For the text-containing cell, return its midpoint in [x, y] coordinate format. 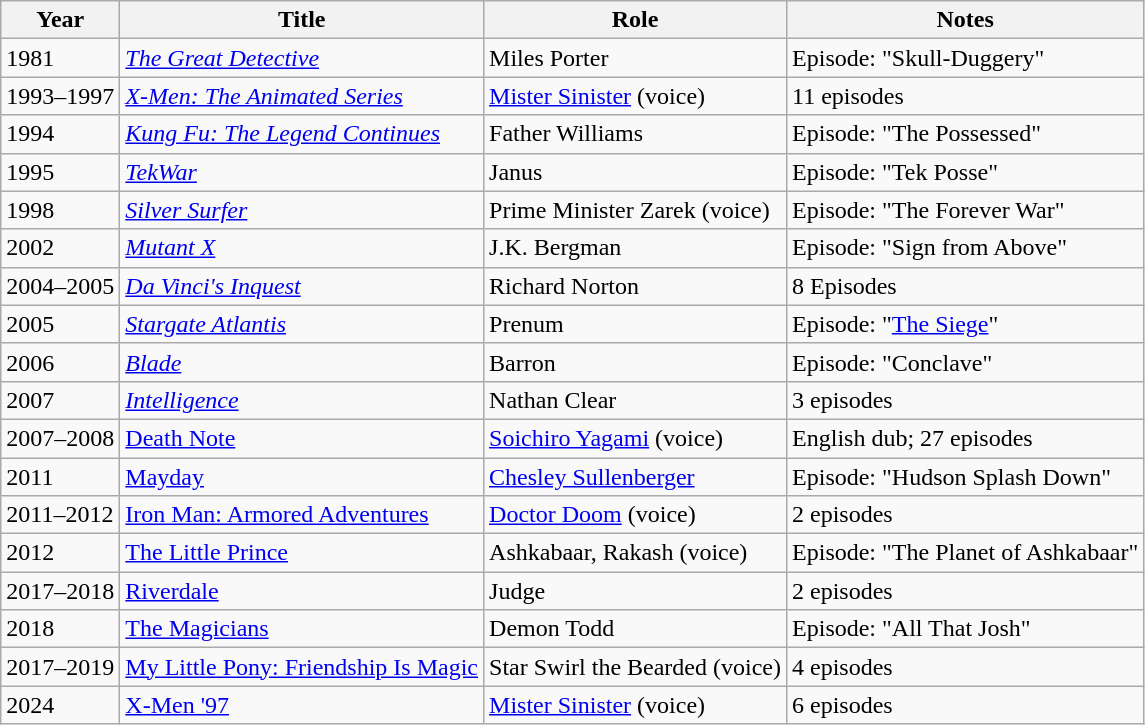
2007 [60, 400]
Title [302, 20]
2002 [60, 248]
The Great Detective [302, 58]
TekWar [302, 172]
2017–2019 [60, 667]
2004–2005 [60, 286]
X-Men: The Animated Series [302, 96]
Stargate Atlantis [302, 324]
Miles Porter [636, 58]
Doctor Doom (voice) [636, 515]
Episode: "The Planet of Ashkabaar" [966, 553]
2018 [60, 629]
Father Williams [636, 134]
4 episodes [966, 667]
Role [636, 20]
Episode: "All That Josh" [966, 629]
Nathan Clear [636, 400]
2024 [60, 705]
Demon Todd [636, 629]
Episode: "Sign from Above" [966, 248]
2011 [60, 477]
Episode: "Conclave" [966, 362]
Janus [636, 172]
Year [60, 20]
1981 [60, 58]
6 episodes [966, 705]
2017–2018 [60, 591]
11 episodes [966, 96]
1993–1997 [60, 96]
Barron [636, 362]
1994 [60, 134]
The Little Prince [302, 553]
2007–2008 [60, 438]
X-Men '97 [302, 705]
Kung Fu: The Legend Continues [302, 134]
Blade [302, 362]
2005 [60, 324]
Intelligence [302, 400]
My Little Pony: Friendship Is Magic [302, 667]
Episode: "Tek Posse" [966, 172]
Death Note [302, 438]
Prenum [636, 324]
Chesley Sullenberger [636, 477]
Notes [966, 20]
8 Episodes [966, 286]
Mayday [302, 477]
Episode: "The Possessed" [966, 134]
2011–2012 [60, 515]
Richard Norton [636, 286]
2006 [60, 362]
Star Swirl the Bearded (voice) [636, 667]
Judge [636, 591]
Soichiro Yagami (voice) [636, 438]
Da Vinci's Inquest [302, 286]
Episode: "The Siege" [966, 324]
Episode: "The Forever War" [966, 210]
Riverdale [302, 591]
2012 [60, 553]
Prime Minister Zarek (voice) [636, 210]
Episode: "Hudson Splash Down" [966, 477]
Silver Surfer [302, 210]
Iron Man: Armored Adventures [302, 515]
The Magicians [302, 629]
1998 [60, 210]
J.K. Bergman [636, 248]
English dub; 27 episodes [966, 438]
3 episodes [966, 400]
Ashkabaar, Rakash (voice) [636, 553]
1995 [60, 172]
Episode: "Skull-Duggery" [966, 58]
Mutant X [302, 248]
